Pinpoint the cell where the given text exists, returning its (x, y) midpoint coordinate. 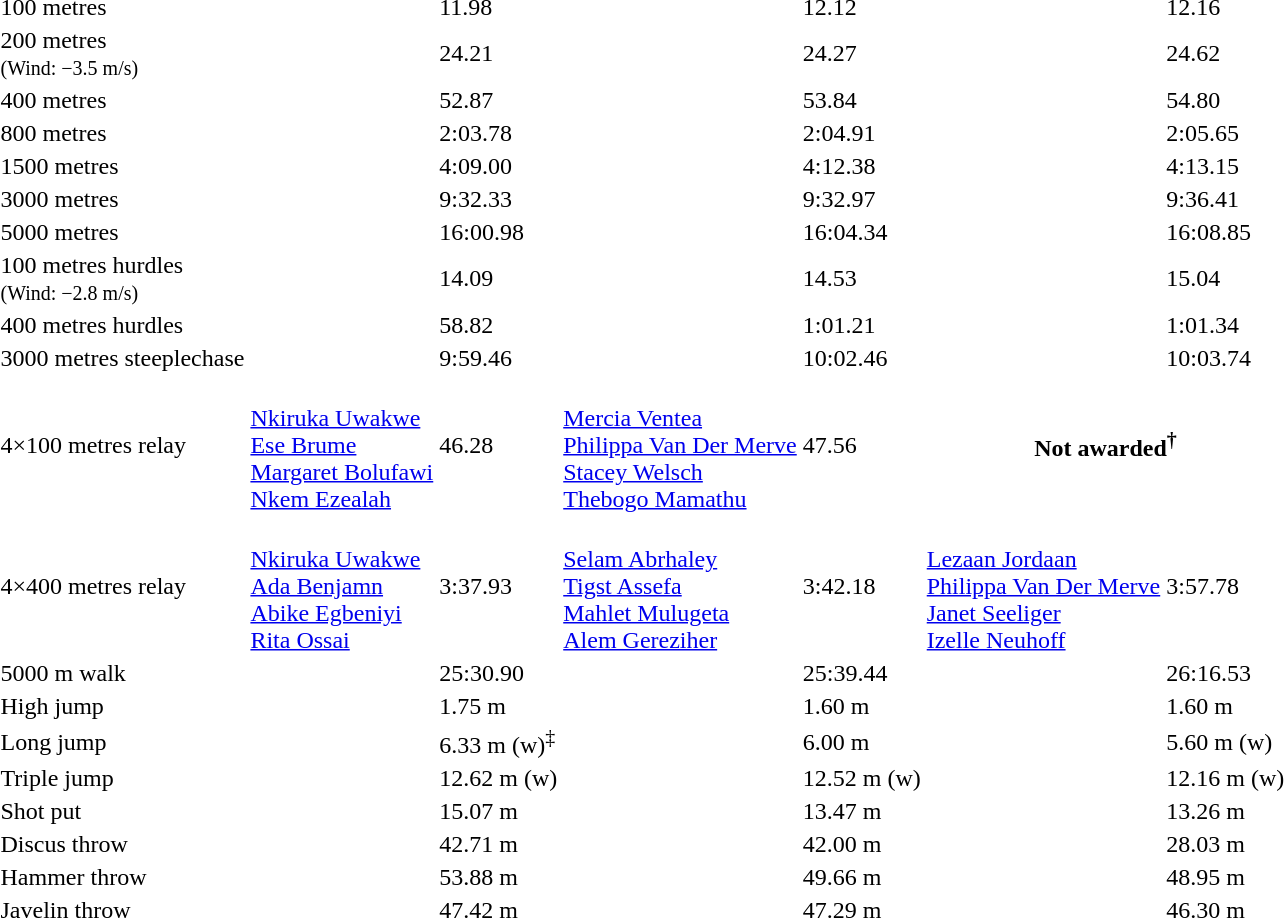
3:37.93 (498, 586)
1.60 m (862, 706)
53.88 m (498, 877)
24.21 (498, 54)
Lezaan JordaanPhilippa Van Der MerveJanet SeeligerIzelle Neuhoff (1044, 586)
12.62 m (w) (498, 778)
9:32.33 (498, 199)
13.47 m (862, 811)
58.82 (498, 325)
1.75 m (498, 706)
1:01.21 (862, 325)
49.66 m (862, 877)
46.28 (498, 445)
Nkiruka UwakweEse BrumeMargaret BolufawiNkem Ezealah (342, 445)
3:42.18 (862, 586)
9:59.46 (498, 358)
10:02.46 (862, 358)
42.00 m (862, 844)
6.00 m (862, 742)
6.33 m (w)‡ (498, 742)
25:39.44 (862, 673)
25:30.90 (498, 673)
47.56 (862, 445)
4:12.38 (862, 166)
52.87 (498, 100)
16:04.34 (862, 232)
2:04.91 (862, 133)
2:03.78 (498, 133)
14.53 (862, 278)
Selam AbrhaleyTigst AssefaMahlet MulugetaAlem Gereziher (680, 586)
Nkiruka UwakweAda BenjamnAbike EgbeniyiRita Ossai (342, 586)
14.09 (498, 278)
16:00.98 (498, 232)
9:32.97 (862, 199)
Mercia VenteaPhilippa Van Der MerveStacey WelschThebogo Mamathu (680, 445)
24.27 (862, 54)
15.07 m (498, 811)
12.52 m (w) (862, 778)
4:09.00 (498, 166)
53.84 (862, 100)
42.71 m (498, 844)
